For the text-containing cell, return its midpoint in [x, y] coordinate format. 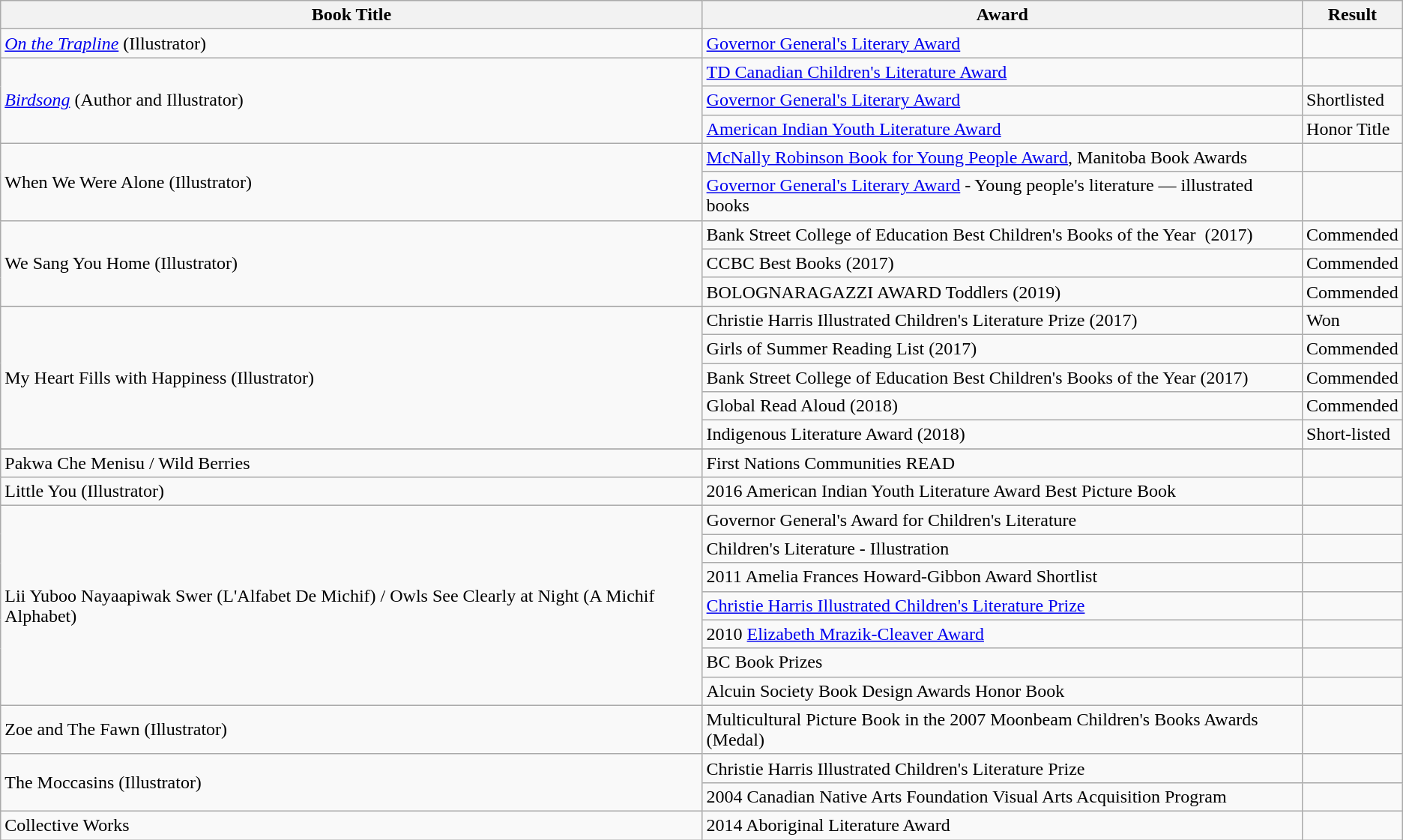
Birdsong (Author and Illustrator) [351, 100]
On the Trapline (Illustrator) [351, 43]
Girls of Summer Reading List (2017) [1002, 348]
Multicultural Picture Book in the 2007 Moonbeam Children's Books Awards (Medal) [1002, 730]
Governor General's Award for Children's Literature [1002, 520]
2004 Canadian Native Arts Foundation Visual Arts Acquisition Program [1002, 797]
Lii Yuboo Nayaapiwak Swer (L'Alfabet De Michif) / Owls See Clearly at Night (A Michif Alphabet) [351, 605]
Alcuin Society Book Design Awards Honor Book [1002, 691]
Book Title [351, 15]
My Heart Fills with Happiness (Illustrator) [351, 377]
Won [1353, 320]
Honor Title [1353, 129]
Governor General's Literary Award - Young people's literature — illustrated books [1002, 196]
We Sang You Home (Illustrator) [351, 263]
Zoe and The Fawn (Illustrator) [351, 730]
Indigenous Literature Award (2018) [1002, 435]
Pakwa Che Menisu / Wild Berries [351, 463]
2010 Elizabeth Mrazik-Cleaver Award [1002, 634]
CCBC Best Books (2017) [1002, 263]
Result [1353, 15]
2011 Amelia Frances Howard-Gibbon Award Shortlist [1002, 577]
McNally Robinson Book for Young People Award, Manitoba Book Awards [1002, 157]
2014 Aboriginal Literature Award [1002, 825]
BOLOGNARAGAZZI AWARD Toddlers (2019) [1002, 291]
Christie Harris Illustrated Children's Literature Prize (2017) [1002, 320]
Little You (Illustrator) [351, 492]
First Nations Communities READ [1002, 463]
Short-listed [1353, 435]
Award [1002, 15]
American Indian Youth Literature Award [1002, 129]
2016 American Indian Youth Literature Award Best Picture Book [1002, 492]
The Moccasins (Illustrator) [351, 782]
BC Book Prizes [1002, 662]
Collective Works [351, 825]
TD Canadian Children's Literature Award [1002, 72]
Global Read Aloud (2018) [1002, 406]
When We Were Alone (Illustrator) [351, 181]
Children's Literature - Illustration [1002, 549]
Shortlisted [1353, 100]
